From the cell containing the given text, extract its center point as [X, Y] coordinate. 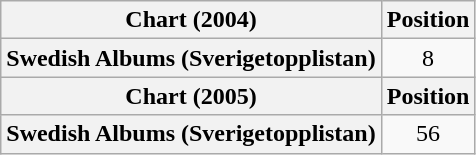
56 [428, 134]
Chart (2004) [191, 20]
Chart (2005) [191, 96]
8 [428, 58]
